Return (x, y) of the center of cell containing provided text 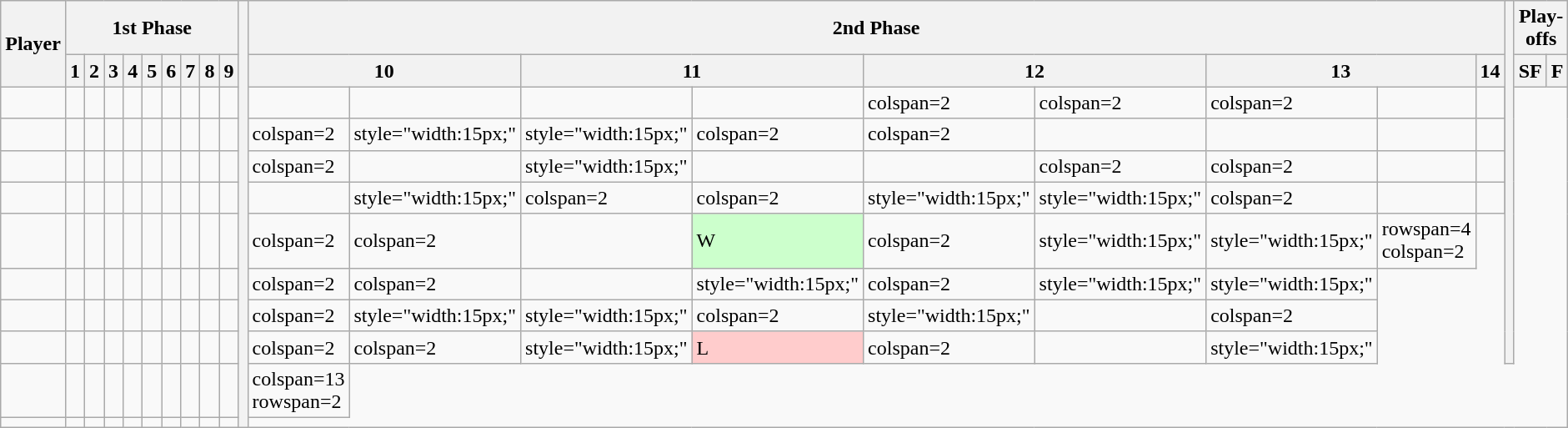
1 (75, 71)
7 (190, 71)
8 (210, 71)
12 (1035, 71)
F (1557, 71)
L (778, 347)
4 (133, 71)
5 (152, 71)
Player (33, 43)
colspan=13 rowspan=2 (298, 390)
SF (1530, 71)
1st Phase (152, 28)
2nd Phase (876, 28)
11 (692, 71)
W (778, 240)
13 (1340, 71)
rowspan=4 colspan=2 (1426, 240)
14 (1490, 71)
9 (228, 71)
10 (383, 71)
Play-offs (1540, 28)
3 (113, 71)
6 (172, 71)
2 (95, 71)
